Search for the cell housing the specified text and yield its (X, Y) center coordinate. 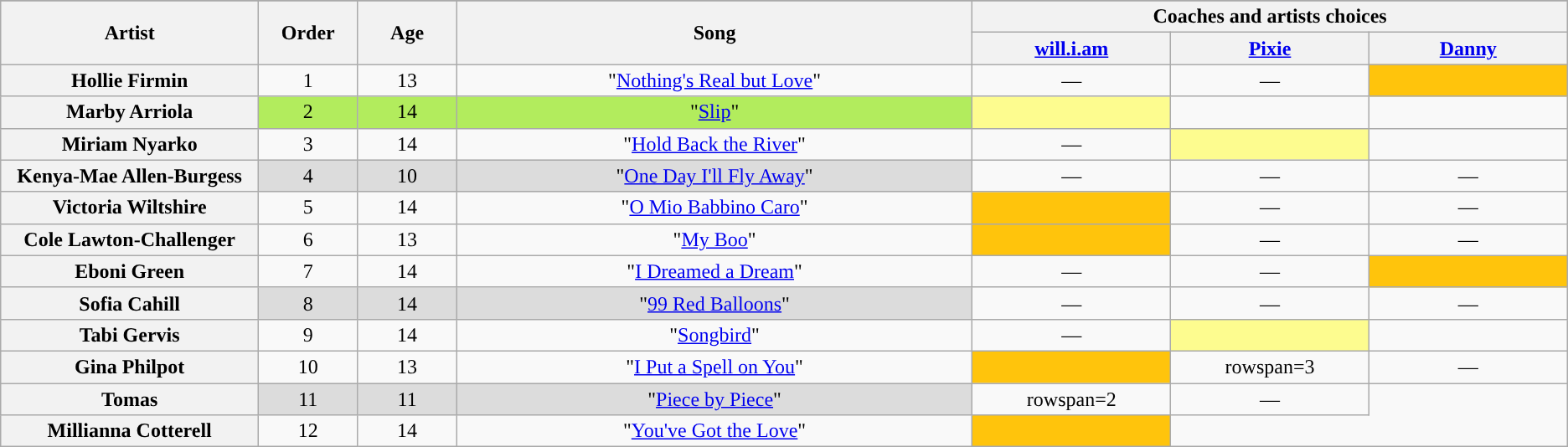
Miriam Nyarko (130, 144)
12 (308, 431)
Age (407, 33)
Tabi Gervis (130, 335)
5 (308, 208)
rowspan=3 (1270, 367)
2 (308, 112)
Tomas (130, 399)
"I Put a Spell on You" (714, 367)
Song (714, 33)
7 (308, 271)
"Hold Back the River" (714, 144)
"You've Got the Love" (714, 431)
8 (308, 303)
Marby Arriola (130, 112)
Artist (130, 33)
Order (308, 33)
Victoria Wiltshire (130, 208)
"One Day I'll Fly Away" (714, 176)
Sofia Cahill (130, 303)
3 (308, 144)
"99 Red Balloons" (714, 303)
will.i.am (1072, 49)
Pixie (1270, 49)
Hollie Firmin (130, 80)
"O Mio Babbino Caro" (714, 208)
Eboni Green (130, 271)
"Songbird" (714, 335)
rowspan=2 (1072, 399)
1 (308, 80)
Coaches and artists choices (1270, 17)
Gina Philpot (130, 367)
"My Boo" (714, 239)
Millianna Cotterell (130, 431)
"I Dreamed a Dream" (714, 271)
4 (308, 176)
6 (308, 239)
Kenya-Mae Allen-Burgess (130, 176)
9 (308, 335)
"Nothing's Real but Love" (714, 80)
"Slip" (714, 112)
"Piece by Piece" (714, 399)
Danny (1467, 49)
Cole Lawton-Challenger (130, 239)
